Return [x, y] of the center of cell containing provided text 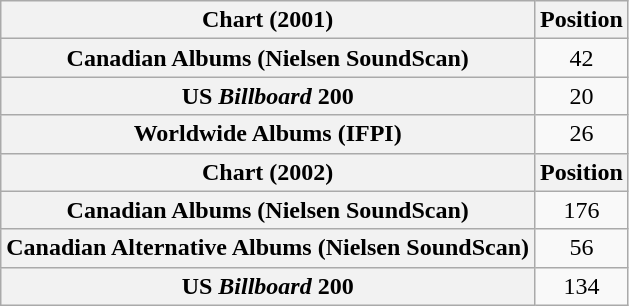
Chart (2002) [268, 172]
56 [582, 248]
26 [582, 134]
134 [582, 286]
176 [582, 210]
20 [582, 96]
Worldwide Albums (IFPI) [268, 134]
Chart (2001) [268, 20]
Canadian Alternative Albums (Nielsen SoundScan) [268, 248]
42 [582, 58]
